Output the [X, Y] coordinate of the center of the cell containing the given text.  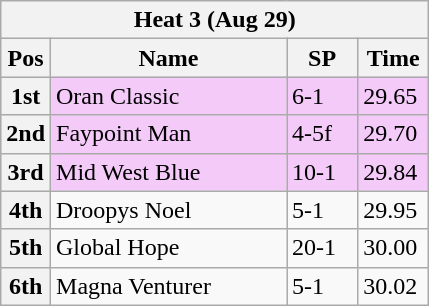
3rd [26, 172]
Faypoint Man [169, 134]
4-5f [322, 134]
29.70 [394, 134]
Pos [26, 58]
Droopys Noel [169, 210]
10-1 [322, 172]
5th [26, 248]
20-1 [322, 248]
Mid West Blue [169, 172]
Time [394, 58]
2nd [26, 134]
Oran Classic [169, 96]
Name [169, 58]
29.84 [394, 172]
Heat 3 (Aug 29) [215, 20]
Global Hope [169, 248]
1st [26, 96]
6th [26, 286]
30.02 [394, 286]
29.95 [394, 210]
Magna Venturer [169, 286]
SP [322, 58]
29.65 [394, 96]
30.00 [394, 248]
4th [26, 210]
6-1 [322, 96]
